Return the (X, Y) coordinate for the center point of the cell that contains the specified text.  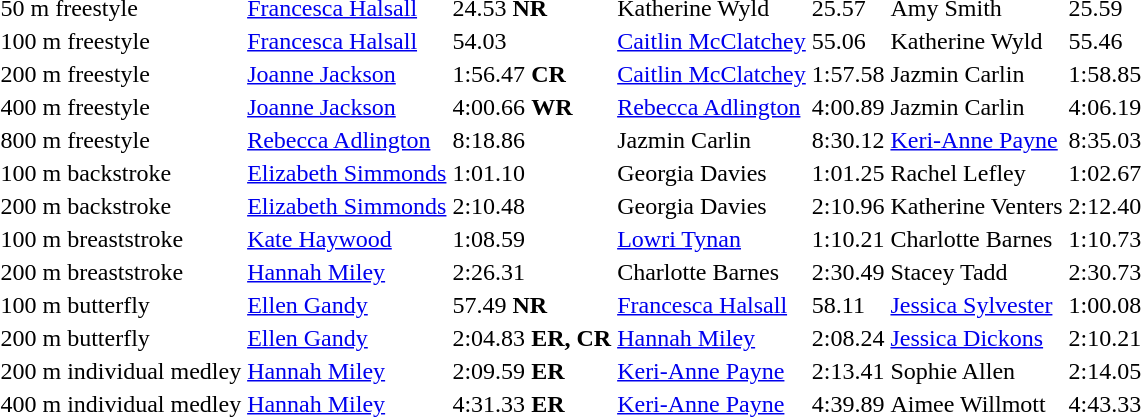
1:01.25 (848, 173)
1:08.59 (532, 239)
1:57.58 (848, 74)
2:04.83 ER, CR (532, 338)
Katherine Wyld (976, 41)
2:26.31 (532, 272)
2:09.59 ER (532, 371)
1:10.21 (848, 239)
2:08.24 (848, 338)
58.11 (848, 305)
Kate Haywood (347, 239)
1:56.47 CR (532, 74)
2:13.41 (848, 371)
Jessica Sylvester (976, 305)
Katherine Venters (976, 206)
54.03 (532, 41)
55.06 (848, 41)
Sophie Allen (976, 371)
2:10.48 (532, 206)
8:30.12 (848, 140)
2:30.49 (848, 272)
Lowri Tynan (712, 239)
8:18.86 (532, 140)
Jessica Dickons (976, 338)
1:01.10 (532, 173)
2:10.96 (848, 206)
Stacey Tadd (976, 272)
4:00.89 (848, 107)
57.49 NR (532, 305)
4:00.66 WR (532, 107)
Rachel Lefley (976, 173)
